Extract the (X, Y) coordinate from the center of the cell holding the provided text.  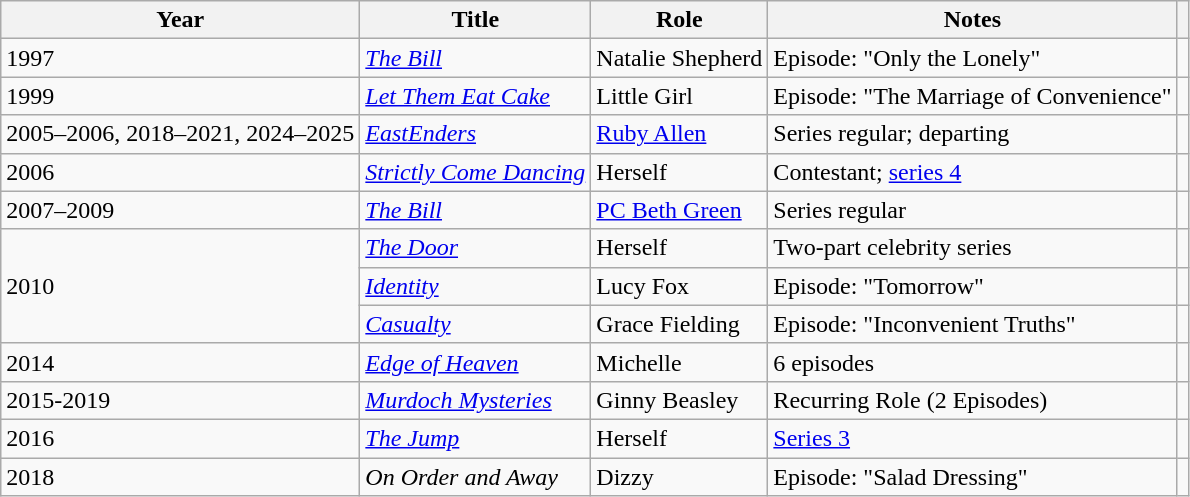
Ginny Beasley (680, 400)
2015-2019 (180, 400)
Natalie Shepherd (680, 58)
Series regular (972, 210)
Identity (476, 286)
6 episodes (972, 362)
Murdoch Mysteries (476, 400)
Episode: "Salad Dressing" (972, 477)
2014 (180, 362)
Episode: "Only the Lonely" (972, 58)
2010 (180, 286)
Casualty (476, 324)
Let Them Eat Cake (476, 96)
Strictly Come Dancing (476, 172)
The Door (476, 248)
Contestant; series 4 (972, 172)
Two-part celebrity series (972, 248)
Episode: "Inconvenient Truths" (972, 324)
2007–2009 (180, 210)
2005–2006, 2018–2021, 2024–2025 (180, 134)
1997 (180, 58)
Edge of Heaven (476, 362)
2016 (180, 438)
2018 (180, 477)
Notes (972, 20)
Year (180, 20)
Episode: "The Marriage of Convenience" (972, 96)
Series 3 (972, 438)
Lucy Fox (680, 286)
2006 (180, 172)
EastEnders (476, 134)
Little Girl (680, 96)
PC Beth Green (680, 210)
Role (680, 20)
On Order and Away (476, 477)
Series regular; departing (972, 134)
The Jump (476, 438)
Michelle (680, 362)
Dizzy (680, 477)
Grace Fielding (680, 324)
Recurring Role (2 Episodes) (972, 400)
Title (476, 20)
Ruby Allen (680, 134)
1999 (180, 96)
Episode: "Tomorrow" (972, 286)
